Provide the (x, y) coordinate of the cell's center where the given text is located.  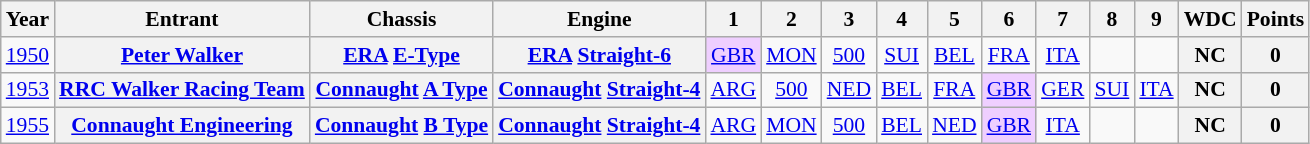
ERA Straight-6 (599, 55)
1950 (28, 55)
Engine (599, 19)
Chassis (402, 19)
Points (1276, 19)
6 (1010, 19)
5 (954, 19)
4 (902, 19)
ERA E-Type (402, 55)
RRC Walker Racing Team (182, 90)
9 (1156, 19)
Connaught A Type (402, 90)
3 (849, 19)
Connaught B Type (402, 126)
1 (733, 19)
Connaught Engineering (182, 126)
Peter Walker (182, 55)
GER (1062, 90)
8 (1112, 19)
WDC (1210, 19)
2 (792, 19)
1953 (28, 90)
7 (1062, 19)
Year (28, 19)
Entrant (182, 19)
1955 (28, 126)
